Output the (X, Y) coordinate of the center of the cell containing the given text.  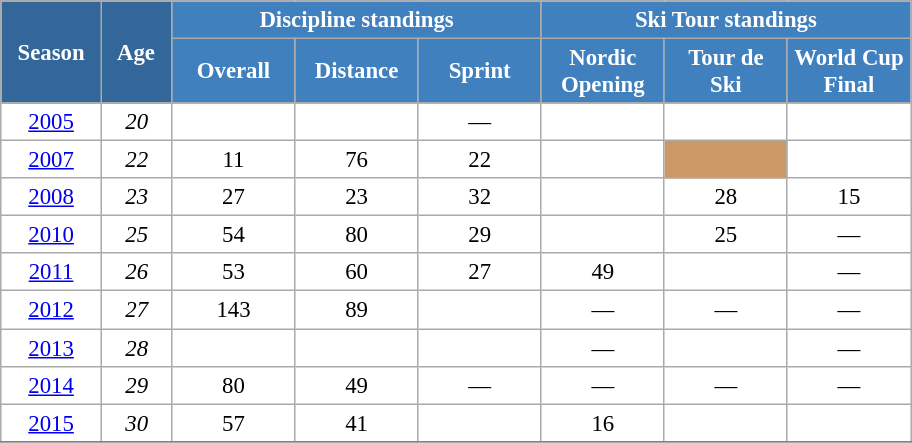
Ski Tour standings (726, 20)
2005 (52, 122)
Distance (356, 72)
2015 (52, 423)
53 (234, 273)
Overall (234, 72)
2008 (52, 197)
2014 (52, 385)
2011 (52, 273)
2012 (52, 310)
Sprint (480, 72)
15 (848, 197)
Season (52, 52)
57 (234, 423)
NordicOpening (602, 72)
20 (136, 122)
32 (480, 197)
11 (234, 160)
26 (136, 273)
143 (234, 310)
16 (602, 423)
30 (136, 423)
60 (356, 273)
76 (356, 160)
54 (234, 235)
2010 (52, 235)
2007 (52, 160)
Tour deSki (726, 72)
World CupFinal (848, 72)
Discipline standings (356, 20)
41 (356, 423)
Age (136, 52)
2013 (52, 348)
89 (356, 310)
